Return the (X, Y) coordinate for the center point of the cell that contains the specified text.  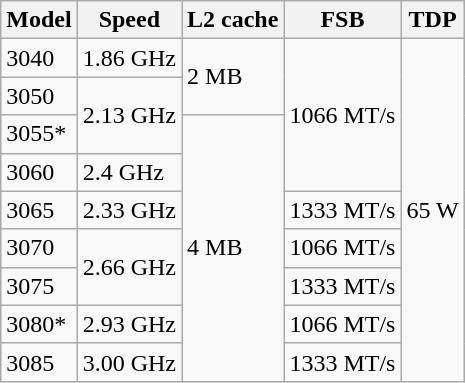
3055* (39, 134)
Model (39, 20)
4 MB (233, 248)
3070 (39, 248)
2 MB (233, 77)
2.66 GHz (129, 267)
2.93 GHz (129, 324)
TDP (432, 20)
3085 (39, 362)
2.13 GHz (129, 115)
3060 (39, 172)
3065 (39, 210)
FSB (342, 20)
3040 (39, 58)
3.00 GHz (129, 362)
65 W (432, 210)
3075 (39, 286)
1.86 GHz (129, 58)
2.4 GHz (129, 172)
2.33 GHz (129, 210)
3050 (39, 96)
Speed (129, 20)
3080* (39, 324)
L2 cache (233, 20)
